Find where the given text appears and provide that cell's center as (x, y) coordinate. 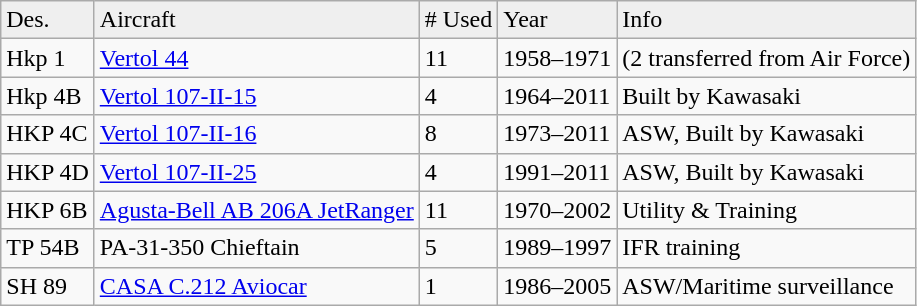
ASW/Maritime surveillance (766, 286)
5 (458, 248)
Utility & Training (766, 210)
(2 transferred from Air Force) (766, 58)
1958–1971 (558, 58)
Built by Kawasaki (766, 96)
1991–2011 (558, 172)
SH 89 (48, 286)
1970–2002 (558, 210)
Des. (48, 20)
Hkp 1 (48, 58)
1986–2005 (558, 286)
Aircraft (256, 20)
TP 54B (48, 248)
Vertol 107-II-25 (256, 172)
1964–2011 (558, 96)
Vertol 107-II-16 (256, 134)
HKP 4D (48, 172)
# Used (458, 20)
1989–1997 (558, 248)
Vertol 107-II-15 (256, 96)
Hkp 4B (48, 96)
Info (766, 20)
HKP 4C (48, 134)
Vertol 44 (256, 58)
1973–2011 (558, 134)
Agusta-Bell AB 206A JetRanger (256, 210)
IFR training (766, 248)
HKP 6B (48, 210)
8 (458, 134)
Year (558, 20)
CASA C.212 Aviocar (256, 286)
PA-31-350 Chieftain (256, 248)
1 (458, 286)
